Determine the [X, Y] coordinate at the center of the cell enclosing the given text.  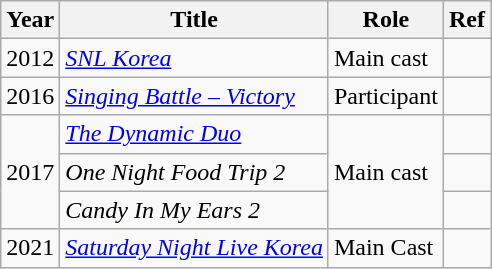
2012 [30, 58]
SNL Korea [194, 58]
One Night Food Trip 2 [194, 172]
Saturday Night Live Korea [194, 248]
Ref [466, 20]
Singing Battle – Victory [194, 96]
2017 [30, 172]
Main Cast [386, 248]
Title [194, 20]
Role [386, 20]
The Dynamic Duo [194, 134]
2016 [30, 96]
Participant [386, 96]
Year [30, 20]
2021 [30, 248]
Candy In My Ears 2 [194, 210]
